Capture the cell that displays the provided text and extract its [X, Y] central coordinate. 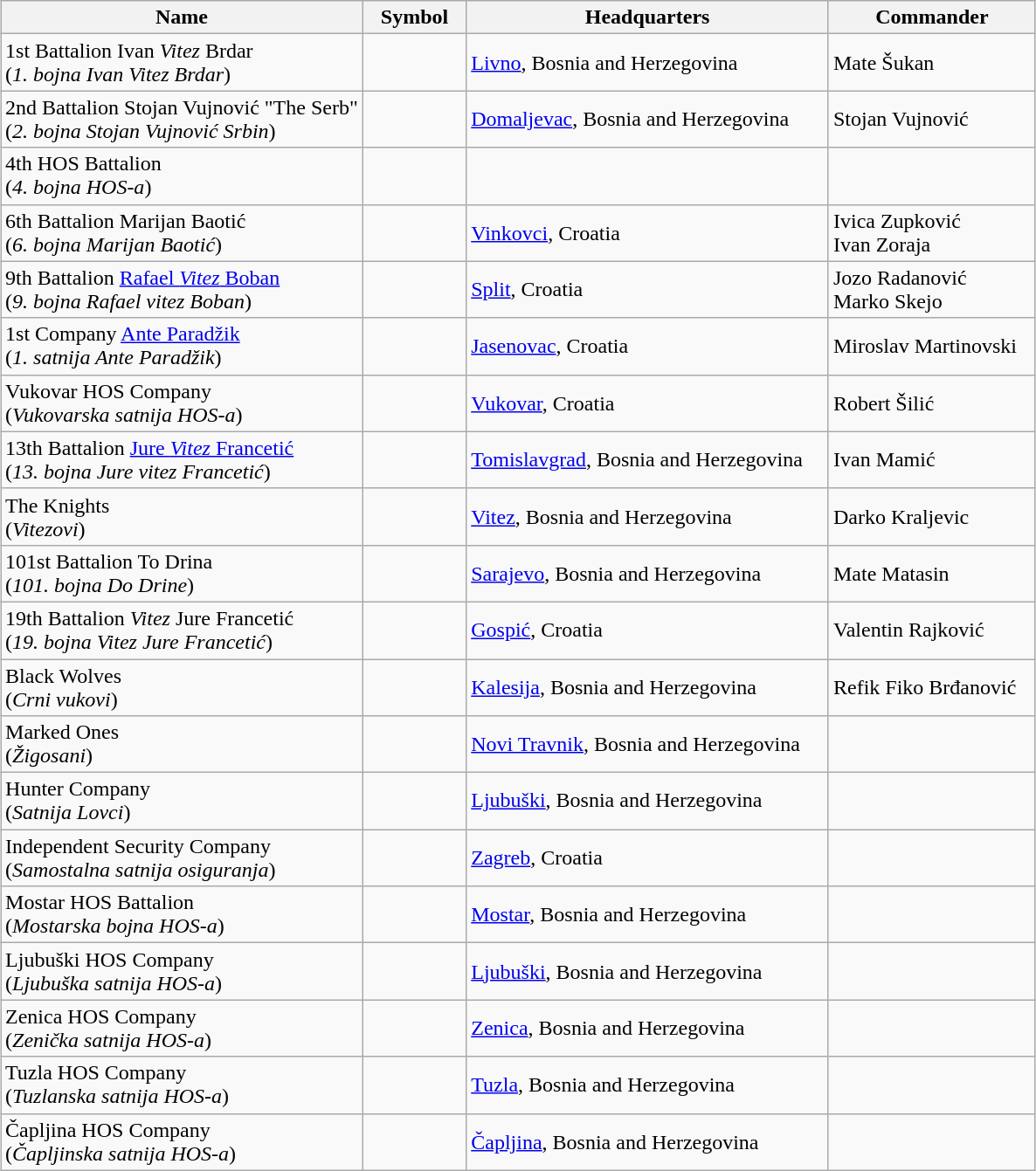
1st Battalion Ivan Vitez Brdar(1. bojna Ivan Vitez Brdar) [182, 63]
Domaljevac, Bosnia and Herzegovina [648, 119]
Vukovar HOS Company(Vukovarska satnija HOS-a) [182, 403]
Miroslav Martinovski [931, 346]
Mate Matasin [931, 573]
Headquarters [648, 17]
Name [182, 17]
The Knights(Vitezovi) [182, 517]
Ivan Mamić [931, 459]
Symbol [414, 17]
Tuzla, Bosnia and Herzegovina [648, 1085]
6th Battalion Marijan Baotić(6. bojna Marijan Baotić) [182, 232]
Kalesija, Bosnia and Herzegovina [648, 686]
Tuzla HOS Company(Tuzlanska satnija HOS-a) [182, 1085]
9th Battalion Rafael Vitez Boban(9. bojna Rafael vitez Boban) [182, 290]
Jozo RadanovićMarko Skejo [931, 290]
Livno, Bosnia and Herzegovina [648, 63]
Stojan Vujnović [931, 119]
Novi Travnik, Bosnia and Herzegovina [648, 744]
101st Battalion To Drina(101. bojna Do Drine) [182, 573]
1st Company Ante Paradžik(1. satnija Ante Paradžik) [182, 346]
Sarajevo, Bosnia and Herzegovina [648, 573]
Vinkovci, Croatia [648, 232]
Commander [931, 17]
4th HOS Battalion (4. bojna HOS-a) [182, 176]
Zenica, Bosnia and Herzegovina [648, 1029]
Čapljina, Bosnia and Herzegovina [648, 1142]
Darko Kraljevic [931, 517]
Independent Security Company(Samostalna satnija osiguranja) [182, 858]
Marked Ones(Žigosani) [182, 744]
Mostar HOS Battalion(Mostarska bojna HOS-a) [182, 915]
Mostar, Bosnia and Herzegovina [648, 915]
Refik Fiko Brđanović [931, 686]
Jasenovac, Croatia [648, 346]
Mate Šukan [931, 63]
Black Wolves(Crni vukovi) [182, 686]
2nd Battalion Stojan Vujnović "The Serb"(2. bojna Stojan Vujnović Srbin) [182, 119]
Zenica HOS Company(Zenička satnija HOS-a) [182, 1029]
13th Battalion Jure Vitez Francetić(13. bojna Jure vitez Francetić) [182, 459]
Gospić, Croatia [648, 630]
Ljubuški HOS Company(Ljubuška satnija HOS-a) [182, 971]
Valentin Rajković [931, 630]
Split, Croatia [648, 290]
19th Battalion Vitez Jure Francetić(19. bojna Vitez Jure Francetić) [182, 630]
Robert Šilić [931, 403]
Vitez, Bosnia and Herzegovina [648, 517]
Hunter Company(Satnija Lovci) [182, 802]
Vukovar, Croatia [648, 403]
Tomislavgrad, Bosnia and Herzegovina [648, 459]
Čapljina HOS Company(Čapljinska satnija HOS-a) [182, 1142]
Zagreb, Croatia [648, 858]
Ivica ZupkovićIvan Zoraja [931, 232]
